Capture the cell that displays the provided text and extract its (X, Y) central coordinate. 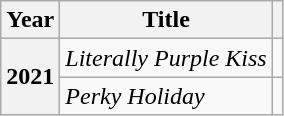
Title (166, 20)
Literally Purple Kiss (166, 58)
Year (30, 20)
Perky Holiday (166, 96)
2021 (30, 77)
